For the text-containing cell, return its midpoint in [X, Y] coordinate format. 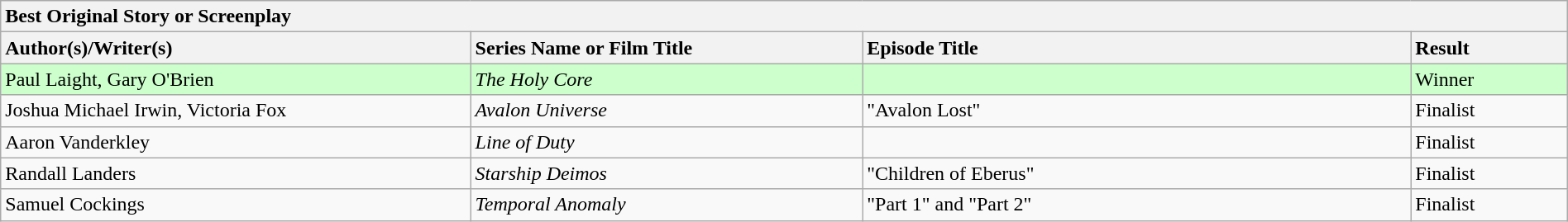
Author(s)/Writer(s) [236, 48]
Winner [1489, 79]
Starship Deimos [667, 173]
Paul Laight, Gary O'Brien [236, 79]
Result [1489, 48]
The Holy Core [667, 79]
Samuel Cockings [236, 205]
Randall Landers [236, 173]
Episode Title [1136, 48]
Series Name or Film Title [667, 48]
Aaron Vanderkley [236, 142]
"Avalon Lost" [1136, 111]
Temporal Anomaly [667, 205]
Line of Duty [667, 142]
Best Original Story or Screenplay [784, 17]
Avalon Universe [667, 111]
"Children of Eberus" [1136, 173]
Joshua Michael Irwin, Victoria Fox [236, 111]
"Part 1" and "Part 2" [1136, 205]
